Scan for the cell matching the given text and deliver its [X, Y] coordinate at center. 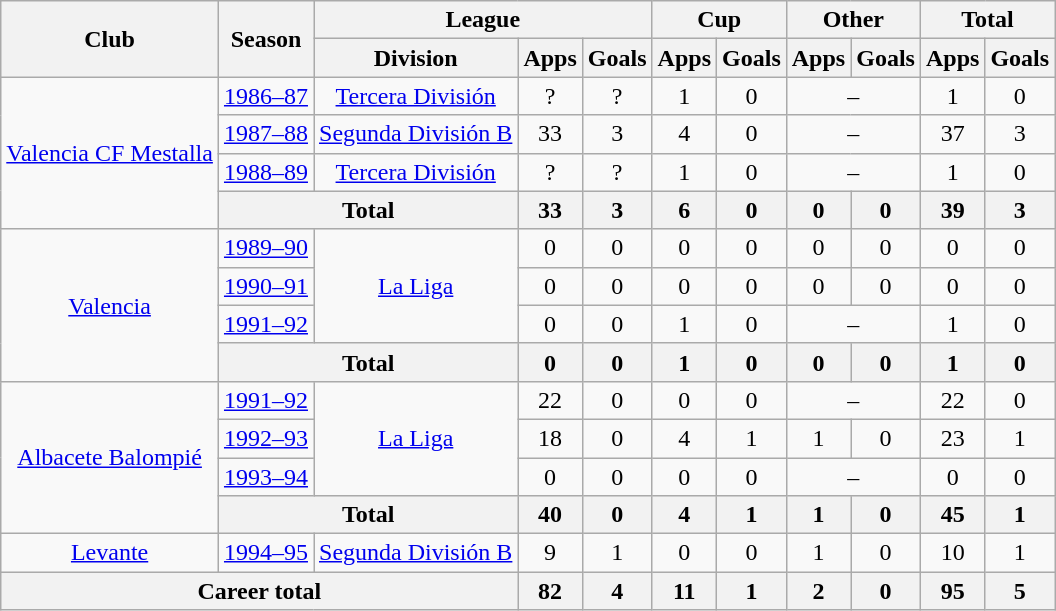
37 [952, 134]
1992–93 [266, 438]
Levante [110, 553]
Albacete Balompié [110, 457]
Division [416, 58]
5 [1020, 591]
11 [684, 591]
1987–88 [266, 134]
2 [818, 591]
Valencia [110, 305]
82 [550, 591]
1989–90 [266, 248]
39 [952, 210]
9 [550, 553]
League [484, 20]
45 [952, 515]
18 [550, 438]
Valencia CF Mestalla [110, 153]
Club [110, 39]
1993–94 [266, 477]
10 [952, 553]
Career total [260, 591]
Season [266, 39]
1988–89 [266, 172]
Cup [719, 20]
1990–91 [266, 286]
40 [550, 515]
1986–87 [266, 96]
Other [853, 20]
95 [952, 591]
23 [952, 438]
1994–95 [266, 553]
6 [684, 210]
